Scan for the cell matching the given text and deliver its [x, y] coordinate at center. 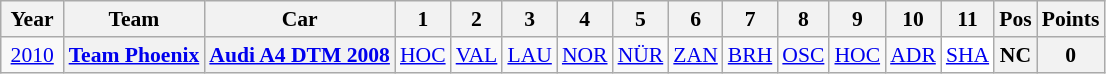
4 [585, 19]
5 [641, 19]
LAU [529, 55]
ZAN [695, 55]
3 [529, 19]
2 [477, 19]
Team [134, 19]
VAL [477, 55]
SHA [968, 55]
Points [1071, 19]
Pos [1016, 19]
10 [913, 19]
NÜR [641, 55]
7 [750, 19]
BRH [750, 55]
1 [423, 19]
2010 [32, 55]
Car [300, 19]
0 [1071, 55]
9 [857, 19]
Audi A4 DTM 2008 [300, 55]
NOR [585, 55]
11 [968, 19]
NC [1016, 55]
Year [32, 19]
Team Phoenix [134, 55]
OSC [803, 55]
ADR [913, 55]
8 [803, 19]
6 [695, 19]
